Determine the [x, y] coordinate at the center of the cell enclosing the given text.  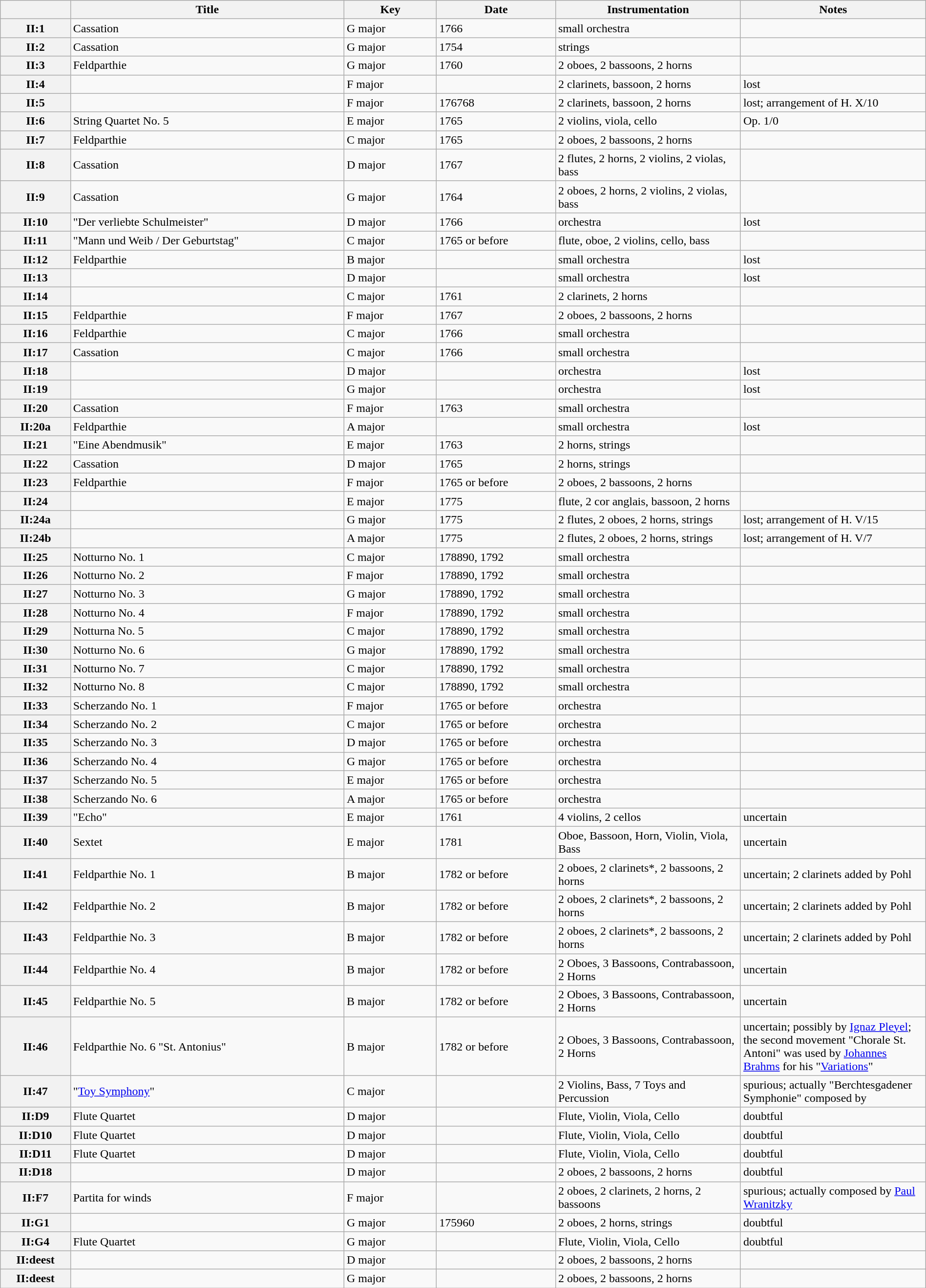
II:11 [35, 240]
II:39 [35, 817]
"Toy Symphony" [207, 1092]
2 violins, viola, cello [648, 121]
lost; arrangement of H. X/10 [833, 103]
II:32 [35, 687]
Date [496, 10]
II:D10 [35, 1135]
II:28 [35, 613]
Feldparthie No. 4 [207, 969]
II:21 [35, 445]
Notturno No. 4 [207, 613]
2 oboes, 2 horns, 2 violins, 2 violas, bass [648, 196]
II:36 [35, 761]
1760 [496, 65]
Scherzando No. 4 [207, 761]
II:42 [35, 906]
II:20a [35, 427]
4 violins, 2 cellos [648, 817]
String Quartet No. 5 [207, 121]
II:35 [35, 743]
II:46 [35, 1047]
lost; arrangement of H. V/7 [833, 538]
II:17 [35, 352]
strings [648, 47]
II:27 [35, 594]
spurious; actually composed by Paul Wranitzky [833, 1197]
II:24a [35, 519]
II:29 [35, 631]
Scherzando No. 6 [207, 798]
II:14 [35, 297]
II:13 [35, 278]
II:34 [35, 724]
Scherzando No. 1 [207, 706]
II:1 [35, 28]
"Eine Abendmusik" [207, 445]
II:D9 [35, 1116]
"Der verliebte Schulmeister" [207, 222]
Sextet [207, 842]
II:37 [35, 780]
Instrumentation [648, 10]
II:9 [35, 196]
II:16 [35, 334]
II:47 [35, 1092]
uncertain; possibly by Ignaz Pleyel; the second movement "Chorale St. Antoni" was used by Johannes Brahms for his "Variations" [833, 1047]
II:7 [35, 140]
1754 [496, 47]
2 Violins, Bass, 7 Toys and Percussion [648, 1092]
Title [207, 10]
II:31 [35, 668]
II:15 [35, 315]
2 oboes, 2 clarinets, 2 horns, 2 bassoons [648, 1197]
II:33 [35, 706]
II:10 [35, 222]
Scherzando No. 2 [207, 724]
Notturno No. 7 [207, 668]
II:G1 [35, 1223]
II:5 [35, 103]
2 clarinets, 2 horns [648, 297]
II:F7 [35, 1197]
Scherzando No. 3 [207, 743]
1764 [496, 196]
Scherzando No. 5 [207, 780]
II:43 [35, 938]
II:D18 [35, 1172]
II:20 [35, 408]
II:23 [35, 482]
Partita for winds [207, 1197]
Notturno No. 6 [207, 650]
II:40 [35, 842]
Notturno No. 8 [207, 687]
Feldparthie No. 2 [207, 906]
II:G4 [35, 1241]
II:30 [35, 650]
"Echo" [207, 817]
Feldparthie No. 5 [207, 1002]
176768 [496, 103]
II:8 [35, 165]
II:38 [35, 798]
Feldparthie No. 1 [207, 874]
1781 [496, 842]
Op. 1/0 [833, 121]
II:26 [35, 576]
II:45 [35, 1002]
"Mann und Weib / Der Geburtstag" [207, 240]
flute, oboe, 2 violins, cello, bass [648, 240]
Notes [833, 10]
II:22 [35, 464]
II:44 [35, 969]
Notturno No. 2 [207, 576]
Key [390, 10]
II:18 [35, 371]
2 flutes, 2 horns, 2 violins, 2 violas, bass [648, 165]
Feldparthie No. 6 "St. Antonius" [207, 1047]
175960 [496, 1223]
II:19 [35, 389]
II:24b [35, 538]
Notturna No. 5 [207, 631]
Oboe, Bassoon, Horn, Violin, Viola, Bass [648, 842]
lost; arrangement of H. V/15 [833, 519]
II:D11 [35, 1154]
2 oboes, 2 horns, strings [648, 1223]
II:6 [35, 121]
II:4 [35, 84]
II:12 [35, 259]
flute, 2 cor anglais, bassoon, 2 horns [648, 501]
II:2 [35, 47]
II:3 [35, 65]
II:25 [35, 557]
Feldparthie No. 3 [207, 938]
Notturno No. 1 [207, 557]
II:24 [35, 501]
spurious; actually "Berchtesgadener Symphonie" composed by [833, 1092]
II:41 [35, 874]
Notturno No. 3 [207, 594]
